Identify which cell holds the provided text, then report its [x, y] central coordinate. 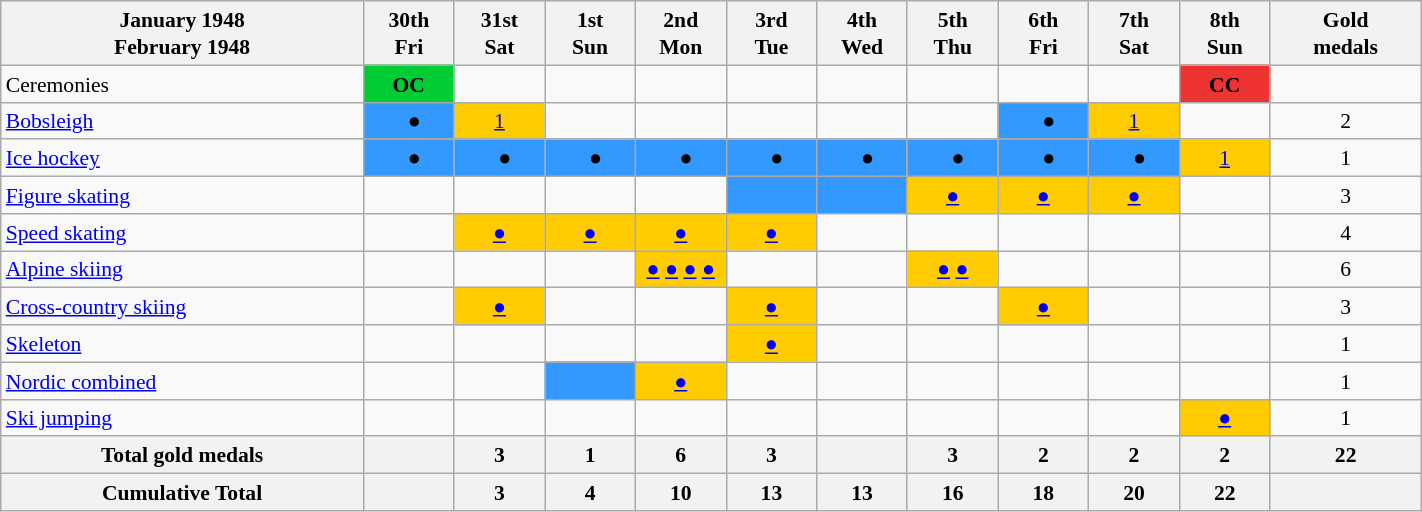
16 [952, 492]
6thFri [1044, 33]
1stSun [590, 33]
● ● [952, 268]
Figure skating [182, 194]
OC [408, 84]
Speed skating [182, 232]
Goldmedals [1346, 33]
7thSat [1134, 33]
30thFri [408, 33]
Nordic combined [182, 380]
January 1948 February 1948 [182, 33]
Ice hockey [182, 158]
31stSat [500, 33]
Skeleton [182, 344]
3rdTue [772, 33]
Cross-country skiing [182, 306]
4thWed [862, 33]
5thThu [952, 33]
20 [1134, 492]
18 [1044, 492]
Bobsleigh [182, 120]
Ski jumping [182, 418]
10 [680, 492]
2ndMon [680, 33]
Alpine skiing [182, 268]
Cumulative Total [182, 492]
CC [1224, 84]
Ceremonies [182, 84]
8thSun [1224, 33]
● ● ● ● [680, 268]
Total gold medals [182, 454]
